Extract the [x, y] coordinate from the center of the cell holding the provided text.  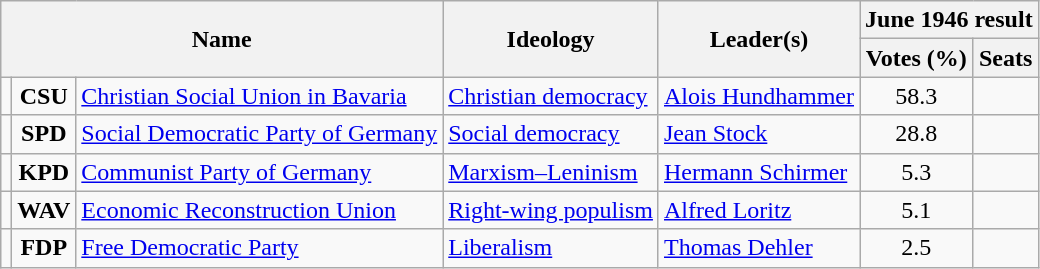
Social Democratic Party of Germany [260, 134]
Alfred Loritz [758, 210]
Communist Party of Germany [260, 172]
Right-wing populism [551, 210]
Jean Stock [758, 134]
Hermann Schirmer [758, 172]
WAV [44, 210]
KPD [44, 172]
FDP [44, 248]
28.8 [916, 134]
Votes (%) [916, 58]
Name [222, 39]
58.3 [916, 96]
Liberalism [551, 248]
June 1946 result [950, 20]
Economic Reconstruction Union [260, 210]
Social democracy [551, 134]
5.3 [916, 172]
Ideology [551, 39]
Marxism–Leninism [551, 172]
2.5 [916, 248]
Free Democratic Party [260, 248]
SPD [44, 134]
Seats [1006, 58]
Thomas Dehler [758, 248]
Leader(s) [758, 39]
Christian Social Union in Bavaria [260, 96]
Alois Hundhammer [758, 96]
CSU [44, 96]
5.1 [916, 210]
Christian democracy [551, 96]
